From the cell containing the given text, extract its center point as [x, y] coordinate. 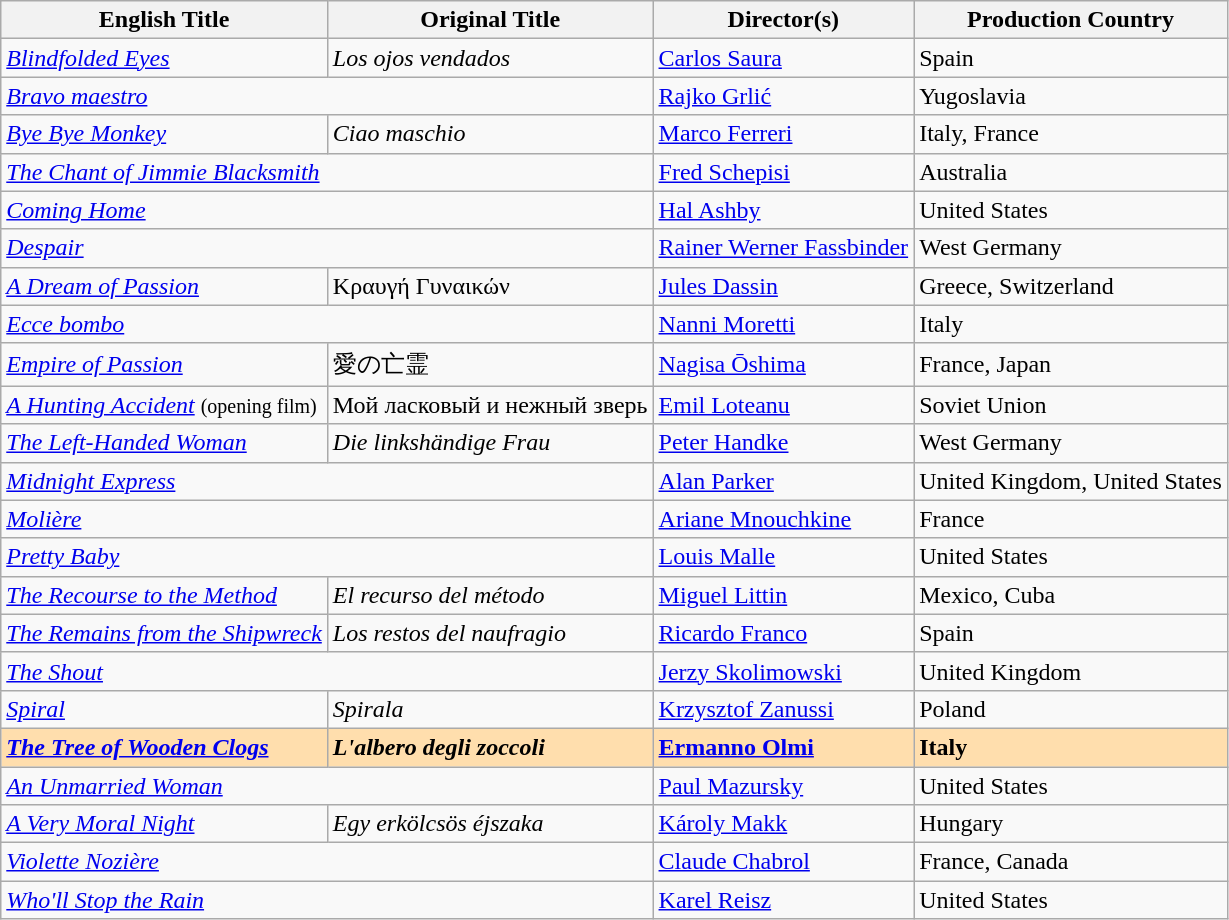
Emil Loteanu [784, 405]
Despair [327, 248]
France [1071, 519]
A Hunting Accident (opening film) [164, 405]
Paul Mazursky [784, 785]
Who'll Stop the Rain [327, 900]
Ecce bombo [327, 324]
Jules Dassin [784, 286]
The Remains from the Shipwreck [164, 633]
An Unmarried Woman [327, 785]
United Kingdom [1071, 671]
Australia [1071, 172]
A Dream of Passion [164, 286]
Κραυγή Γυναικών [490, 286]
Greece, Switzerland [1071, 286]
Spirala [490, 709]
Director(s) [784, 20]
Marco Ferreri [784, 134]
Krzysztof Zanussi [784, 709]
Poland [1071, 709]
Ariane Mnouchkine [784, 519]
Nagisa Ōshima [784, 364]
Ricardo Franco [784, 633]
Carlos Saura [784, 58]
Original Title [490, 20]
Coming Home [327, 210]
France, Canada [1071, 862]
Empire of Passion [164, 364]
Hungary [1071, 824]
Hal Ashby [784, 210]
Rajko Grlić [784, 96]
L'albero degli zoccoli [490, 747]
A Very Moral Night [164, 824]
The Recourse to the Method [164, 595]
Italy, France [1071, 134]
愛の亡霊 [490, 364]
The Shout [327, 671]
Bravo maestro [327, 96]
Ermanno Olmi [784, 747]
Alan Parker [784, 481]
Los ojos vendados [490, 58]
Violette Nozière [327, 862]
Bye Bye Monkey [164, 134]
Soviet Union [1071, 405]
Peter Handke [784, 443]
Louis Malle [784, 557]
The Tree of Wooden Clogs [164, 747]
Midnight Express [327, 481]
Rainer Werner Fassbinder [784, 248]
Мой ласковый и нежный зверь [490, 405]
Molière [327, 519]
Pretty Baby [327, 557]
Yugoslavia [1071, 96]
Production Country [1071, 20]
El recurso del método [490, 595]
Blindfolded Eyes [164, 58]
Mexico, Cuba [1071, 595]
Die linkshändige Frau [490, 443]
Claude Chabrol [784, 862]
Miguel Littin [784, 595]
The Chant of Jimmie Blacksmith [327, 172]
Egy erkölcsös éjszaka [490, 824]
Ciao maschio [490, 134]
Karel Reisz [784, 900]
United Kingdom, United States [1071, 481]
Nanni Moretti [784, 324]
The Left-Handed Woman [164, 443]
Károly Makk [784, 824]
English Title [164, 20]
Los restos del naufragio [490, 633]
Spiral [164, 709]
Fred Schepisi [784, 172]
Jerzy Skolimowski [784, 671]
France, Japan [1071, 364]
